Find where the given text appears and provide that cell's center as (X, Y) coordinate. 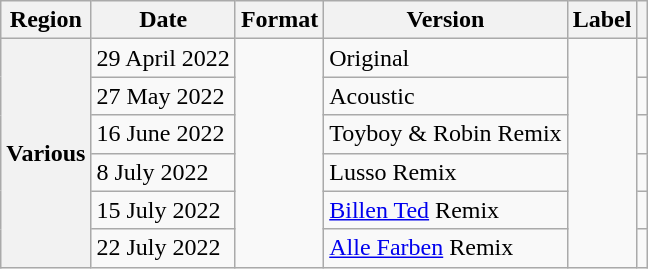
Lusso Remix (446, 172)
Region (46, 20)
22 July 2022 (163, 248)
16 June 2022 (163, 134)
Date (163, 20)
Billen Ted Remix (446, 210)
Original (446, 58)
Alle Farben Remix (446, 248)
15 July 2022 (163, 210)
27 May 2022 (163, 96)
Version (446, 20)
Toyboy & Robin Remix (446, 134)
29 April 2022 (163, 58)
8 July 2022 (163, 172)
Various (46, 153)
Label (602, 20)
Format (279, 20)
Acoustic (446, 96)
